For the text-containing cell, return its midpoint in [x, y] coordinate format. 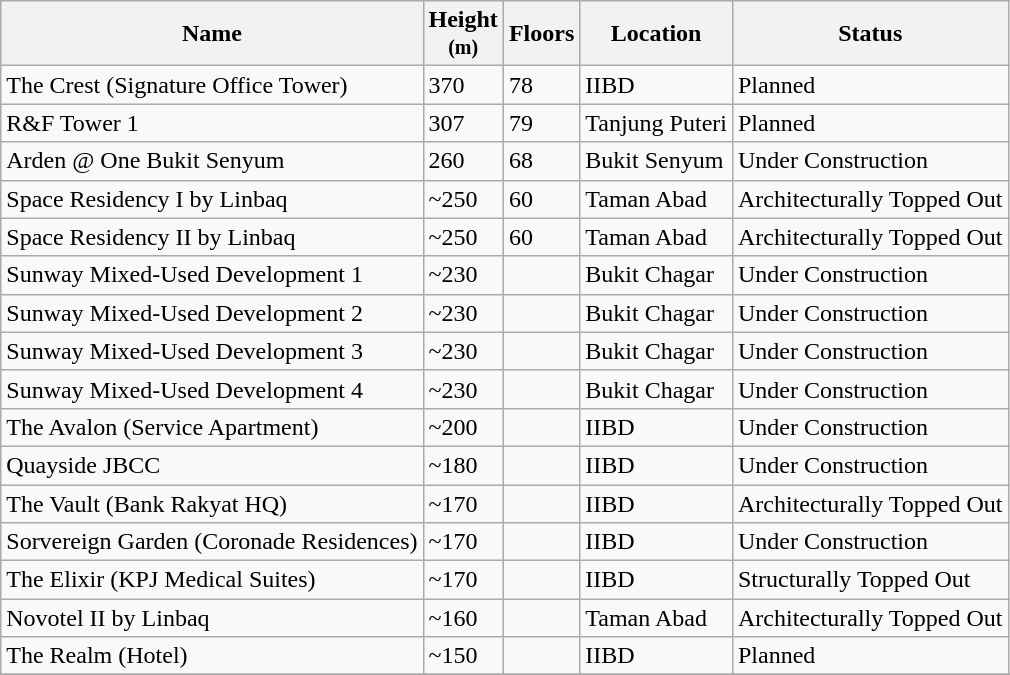
Sunway Mixed-Used Development 2 [212, 313]
79 [541, 123]
Arden @ One Bukit Senyum [212, 161]
~180 [463, 465]
Status [870, 34]
Sorvereign Garden (Coronade Residences) [212, 542]
The Avalon (Service Apartment) [212, 427]
260 [463, 161]
Tanjung Puteri [656, 123]
~160 [463, 618]
Space Residency I by Linbaq [212, 199]
Quayside JBCC [212, 465]
Sunway Mixed-Used Development 1 [212, 275]
Bukit Senyum [656, 161]
Floors [541, 34]
Sunway Mixed-Used Development 3 [212, 351]
~200 [463, 427]
Structurally Topped Out [870, 580]
The Elixir (KPJ Medical Suites) [212, 580]
The Crest (Signature Office Tower) [212, 85]
Height(m) [463, 34]
R&F Tower 1 [212, 123]
The Realm (Hotel) [212, 656]
The Vault (Bank Rakyat HQ) [212, 503]
Novotel II by Linbaq [212, 618]
307 [463, 123]
68 [541, 161]
~150 [463, 656]
Sunway Mixed-Used Development 4 [212, 389]
78 [541, 85]
Location [656, 34]
Name [212, 34]
370 [463, 85]
Space Residency II by Linbaq [212, 237]
